Output the (X, Y) coordinate of the center of the cell containing the given text.  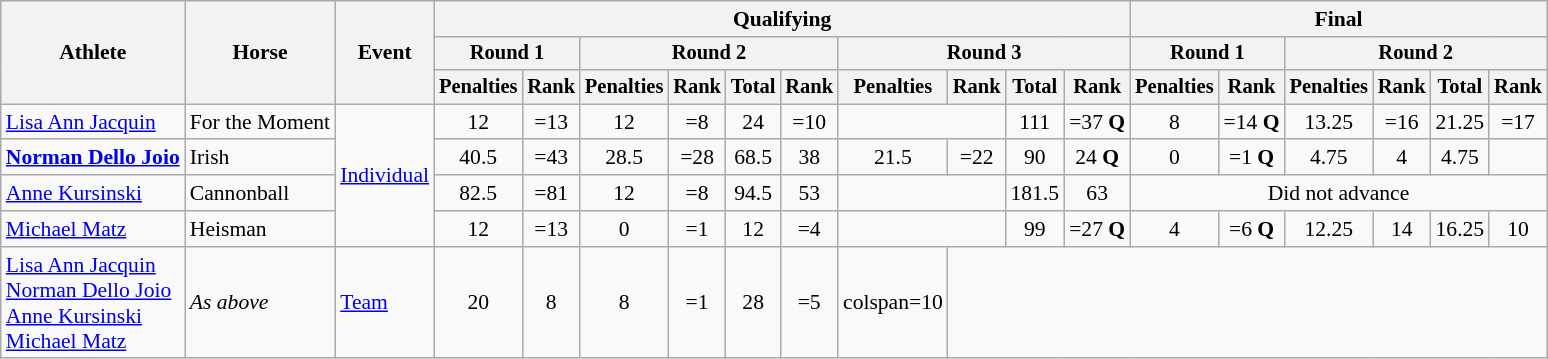
181.5 (1034, 193)
As above (260, 303)
Lisa Ann JacquinNorman Dello JoioAnne KursinskiMichael Matz (93, 303)
24 (754, 122)
=16 (1402, 122)
=6 Q (1252, 229)
=5 (809, 303)
Team (384, 303)
21.5 (893, 158)
Round 3 (984, 54)
=81 (551, 193)
Michael Matz (93, 229)
=4 (809, 229)
94.5 (754, 193)
111 (1034, 122)
99 (1034, 229)
Norman Dello Joio (93, 158)
colspan=10 (893, 303)
21.25 (1460, 122)
Individual (384, 175)
Lisa Ann Jacquin (93, 122)
10 (1518, 229)
12.25 (1329, 229)
=17 (1518, 122)
=14 Q (1252, 122)
Final (1338, 19)
Horse (260, 52)
=10 (809, 122)
Qualifying (782, 19)
=22 (977, 158)
=37 Q (1097, 122)
=1 Q (1252, 158)
=43 (551, 158)
For the Moment (260, 122)
Cannonball (260, 193)
Anne Kursinski (93, 193)
Event (384, 52)
68.5 (754, 158)
38 (809, 158)
16.25 (1460, 229)
=28 (697, 158)
20 (478, 303)
Irish (260, 158)
13.25 (1329, 122)
90 (1034, 158)
24 Q (1097, 158)
28.5 (624, 158)
14 (1402, 229)
82.5 (478, 193)
63 (1097, 193)
Athlete (93, 52)
Did not advance (1338, 193)
40.5 (478, 158)
28 (754, 303)
53 (809, 193)
Heisman (260, 229)
=27 Q (1097, 229)
